Return the (x, y) coordinate for the center point of the cell that contains the specified text.  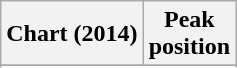
Chart (2014) (72, 34)
Peakposition (189, 34)
